Pinpoint the cell where the given text exists, returning its (X, Y) midpoint coordinate. 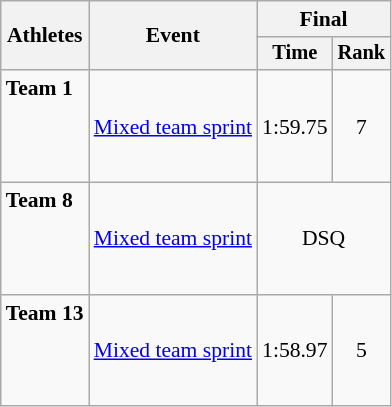
Final (324, 19)
7 (362, 126)
Team 1 (45, 126)
DSQ (324, 239)
1:59.75 (294, 126)
1:58.97 (294, 351)
Event (173, 36)
5 (362, 351)
Team 8 (45, 239)
Rank (362, 54)
Time (294, 54)
Athletes (45, 36)
Team 13 (45, 351)
